From the cell containing the given text, extract its center point as [x, y] coordinate. 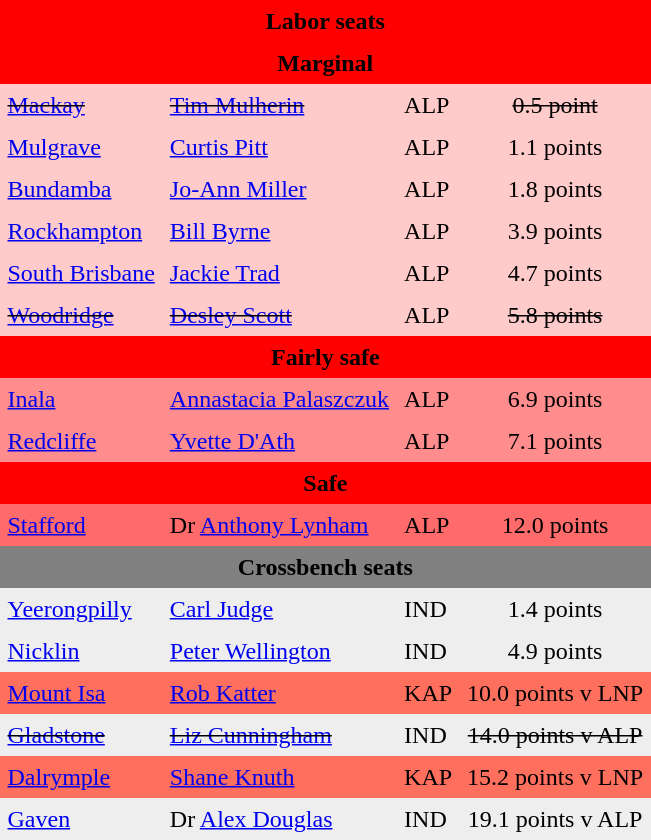
Jo-Ann Miller [279, 190]
0.5 point [556, 106]
Nicklin [81, 652]
Rockhampton [81, 232]
Yvette D'Ath [279, 442]
5.8 points [556, 316]
Fairly safe [326, 358]
Crossbench seats [326, 568]
Marginal [326, 64]
Rob Katter [279, 694]
12.0 points [556, 526]
6.9 points [556, 400]
Mulgrave [81, 148]
1.4 points [556, 610]
Mackay [81, 106]
Shane Knuth [279, 778]
1.1 points [556, 148]
7.1 points [556, 442]
Peter Wellington [279, 652]
Inala [81, 400]
Carl Judge [279, 610]
Liz Cunningham [279, 736]
Labor seats [326, 22]
Stafford [81, 526]
Bill Byrne [279, 232]
10.0 points v LNP [556, 694]
South Brisbane [81, 274]
Jackie Trad [279, 274]
Bundamba [81, 190]
Yeerongpilly [81, 610]
Annastacia Palaszczuk [279, 400]
3.9 points [556, 232]
Dalrymple [81, 778]
4.9 points [556, 652]
Safe [326, 484]
15.2 points v LNP [556, 778]
14.0 points v ALP [556, 736]
Redcliffe [81, 442]
Curtis Pitt [279, 148]
1.8 points [556, 190]
Dr Anthony Lynham [279, 526]
Tim Mulherin [279, 106]
Desley Scott [279, 316]
4.7 points [556, 274]
Gladstone [81, 736]
Woodridge [81, 316]
Mount Isa [81, 694]
